Search for the cell housing the specified text and yield its [X, Y] center coordinate. 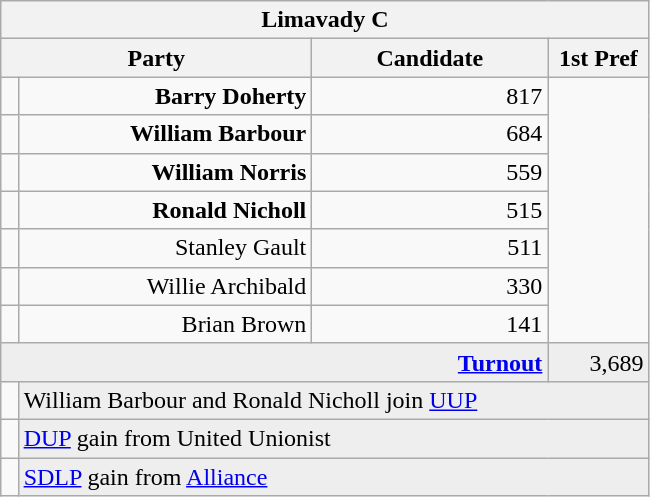
3,689 [598, 362]
Limavady C [325, 20]
141 [430, 324]
515 [430, 210]
Barry Doherty [165, 96]
Ronald Nicholl [165, 210]
559 [430, 172]
1st Pref [598, 58]
SDLP gain from Alliance [334, 477]
817 [430, 96]
Willie Archibald [165, 286]
511 [430, 248]
Turnout [274, 362]
Party [156, 58]
684 [430, 134]
William Norris [165, 172]
William Barbour [165, 134]
Candidate [430, 58]
330 [430, 286]
William Barbour and Ronald Nicholl join UUP [334, 400]
Stanley Gault [165, 248]
DUP gain from United Unionist [334, 438]
Brian Brown [165, 324]
